Search for the cell housing the specified text and yield its [X, Y] center coordinate. 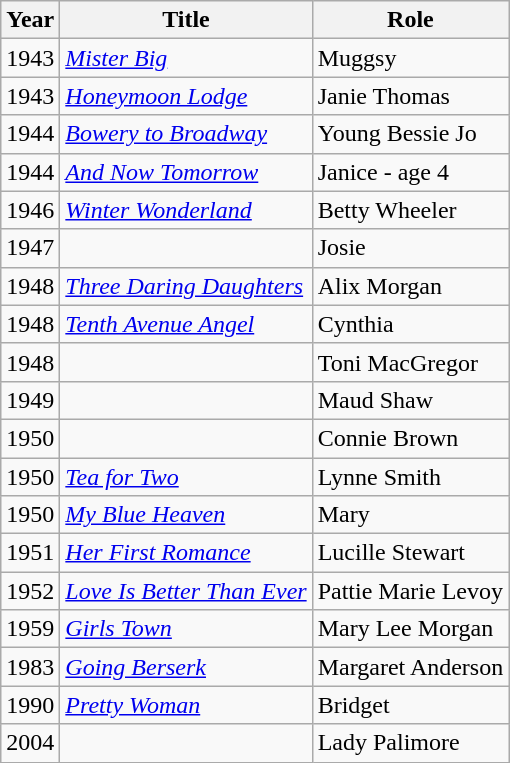
My Blue Heaven [186, 515]
Title [186, 20]
Alix Morgan [410, 286]
1946 [30, 210]
1983 [30, 667]
Bowery to Broadway [186, 134]
Tea for Two [186, 477]
Honeymoon Lodge [186, 96]
Janie Thomas [410, 96]
Going Berserk [186, 667]
Pretty Woman [186, 705]
1951 [30, 553]
Pattie Marie Levoy [410, 591]
1990 [30, 705]
Love Is Better Than Ever [186, 591]
Janice - age 4 [410, 172]
Lynne Smith [410, 477]
1947 [30, 248]
Mister Big [186, 58]
Lucille Stewart [410, 553]
2004 [30, 743]
Margaret Anderson [410, 667]
Connie Brown [410, 438]
Muggsy [410, 58]
1959 [30, 629]
1952 [30, 591]
Josie [410, 248]
And Now Tomorrow [186, 172]
Winter Wonderland [186, 210]
Maud Shaw [410, 400]
Mary [410, 515]
Year [30, 20]
Her First Romance [186, 553]
1949 [30, 400]
Mary Lee Morgan [410, 629]
Three Daring Daughters [186, 286]
Girls Town [186, 629]
Young Bessie Jo [410, 134]
Bridget [410, 705]
Tenth Avenue Angel [186, 324]
Cynthia [410, 324]
Role [410, 20]
Toni MacGregor [410, 362]
Betty Wheeler [410, 210]
Lady Palimore [410, 743]
